Locate the cell with the specified text and output its [x, y] center coordinate. 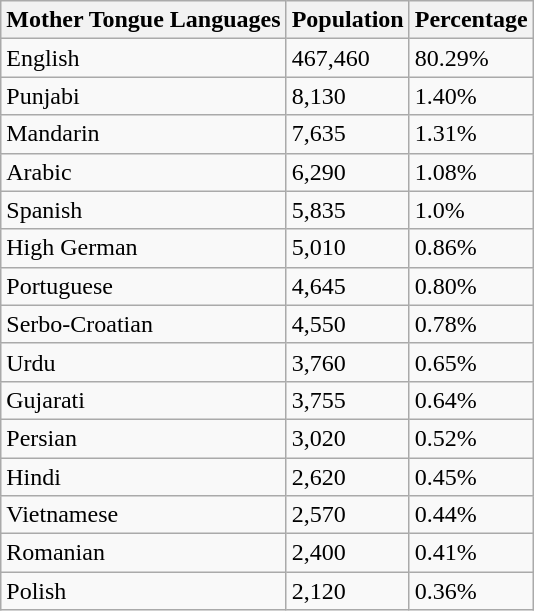
Percentage [471, 20]
2,400 [348, 553]
2,570 [348, 515]
0.86% [471, 248]
5,835 [348, 210]
1.31% [471, 134]
Spanish [144, 210]
English [144, 58]
4,645 [348, 286]
0.80% [471, 286]
Mandarin [144, 134]
1.40% [471, 96]
Serbo-Croatian [144, 324]
Gujarati [144, 400]
Polish [144, 591]
0.52% [471, 438]
467,460 [348, 58]
Vietnamese [144, 515]
1.08% [471, 172]
0.36% [471, 591]
3,020 [348, 438]
8,130 [348, 96]
3,760 [348, 362]
0.65% [471, 362]
7,635 [348, 134]
0.44% [471, 515]
0.78% [471, 324]
Arabic [144, 172]
2,620 [348, 477]
0.45% [471, 477]
Portuguese [144, 286]
Population [348, 20]
0.64% [471, 400]
6,290 [348, 172]
0.41% [471, 553]
Punjabi [144, 96]
Mother Tongue Languages [144, 20]
1.0% [471, 210]
Urdu [144, 362]
3,755 [348, 400]
4,550 [348, 324]
Romanian [144, 553]
2,120 [348, 591]
High German [144, 248]
Hindi [144, 477]
5,010 [348, 248]
Persian [144, 438]
80.29% [471, 58]
